Extract the [X, Y] coordinate from the center of the cell holding the provided text.  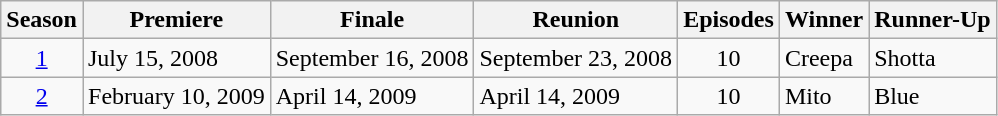
Creepa [824, 58]
September 16, 2008 [372, 58]
Premiere [176, 20]
February 10, 2009 [176, 96]
Shotta [933, 58]
Blue [933, 96]
Runner-Up [933, 20]
Finale [372, 20]
Winner [824, 20]
September 23, 2008 [576, 58]
Mito [824, 96]
July 15, 2008 [176, 58]
Reunion [576, 20]
1 [42, 58]
2 [42, 96]
Episodes [729, 20]
Season [42, 20]
